Detect which cell encompasses the target text, then output its (X, Y) center coordinate. 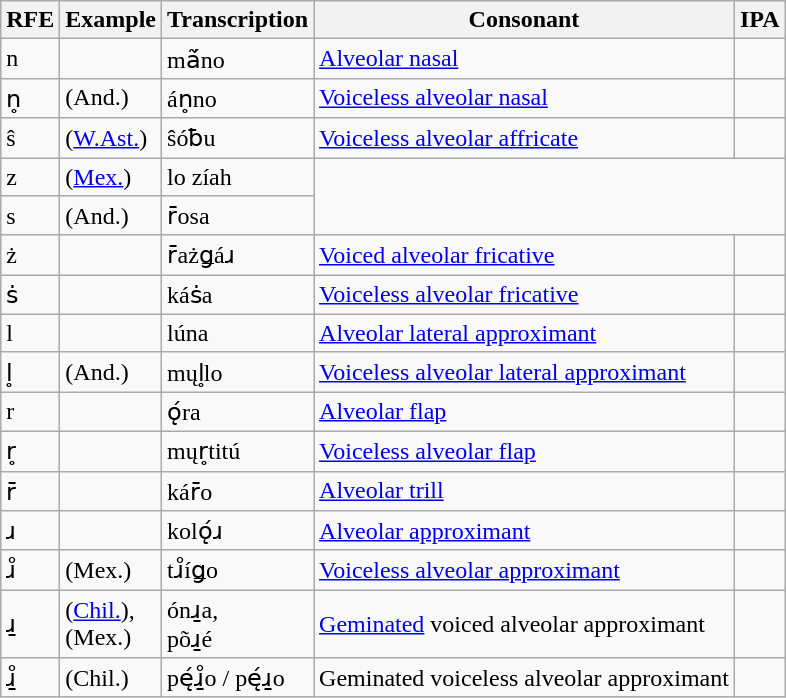
z (30, 177)
Voiceless alveolar flap (524, 451)
Alveolar nasal (524, 59)
n (30, 59)
ɹ̱̊ (30, 678)
Geminated voiceless alveolar approximant (524, 678)
RFE (30, 20)
r (30, 412)
Geminated voiced alveolar approximant (524, 624)
Voiceless alveolar fricative (524, 295)
Alveolar approximant (524, 531)
l̥ (30, 372)
n̥ (30, 98)
ṡ (30, 295)
mųr̥titú (238, 451)
(Chil.), (Mex.) (111, 624)
mųl̥lo (238, 372)
ɹ̱ (30, 624)
mã́no (238, 59)
lúna (238, 333)
Voiceless alveolar affricate (524, 138)
r̄ (30, 491)
Alveolar trill (524, 491)
ż (30, 255)
r̄osa (238, 216)
Alveolar flap (524, 412)
Example (111, 20)
Alveolar lateral approximant (524, 333)
Voiceless alveolar lateral approximant (524, 372)
ǫ́ra (238, 412)
Transcription (238, 20)
IPA (760, 20)
lo zíah (238, 177)
kár̄o (238, 491)
(W.Ast.) (111, 138)
ŝ (30, 138)
(Chil.) (111, 678)
s (30, 216)
l (30, 333)
kolǫ́ɹ (238, 531)
káṡa (238, 295)
r̥ (30, 451)
pę́ɹ̱̊o / pę́ɹ̱o (238, 678)
Voiceless alveolar approximant (524, 570)
án̥no (238, 98)
ónɹ̱a, põɹ̱é (238, 624)
tɹ̊íǥo (238, 570)
ɹ̊ (30, 570)
r̄ażǥáɹ (238, 255)
ŝóƀu (238, 138)
Voiced alveolar fricative (524, 255)
Consonant (524, 20)
Voiceless alveolar nasal (524, 98)
ɹ (30, 531)
